Scan for the cell matching the given text and deliver its [x, y] coordinate at center. 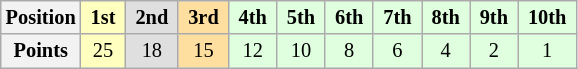
15 [203, 51]
4th [253, 17]
2 [494, 51]
9th [494, 17]
7th [397, 17]
1 [547, 51]
8th [446, 17]
1st [104, 17]
6 [397, 51]
25 [104, 51]
Position [41, 17]
10 [301, 51]
8 [349, 51]
18 [152, 51]
3rd [203, 17]
2nd [152, 17]
10th [547, 17]
4 [446, 51]
6th [349, 17]
5th [301, 17]
Points [41, 51]
12 [253, 51]
